Detect which cell encompasses the target text, then output its [X, Y] center coordinate. 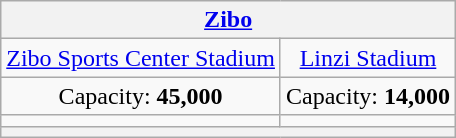
Zibo [228, 20]
Capacity: 45,000 [141, 96]
Zibo Sports Center Stadium [141, 58]
Linzi Stadium [368, 58]
Capacity: 14,000 [368, 96]
